Capture the cell that displays the provided text and extract its (x, y) central coordinate. 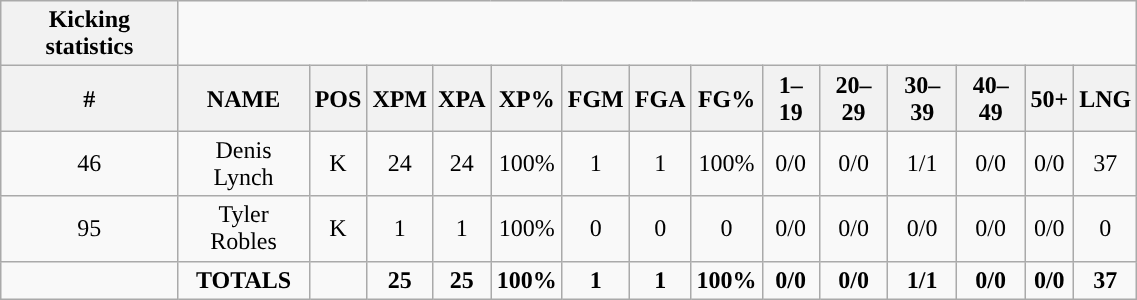
XPA (462, 98)
1–19 (790, 98)
20–29 (854, 98)
50+ (1050, 98)
46 (90, 164)
FGM (596, 98)
POS (338, 98)
95 (90, 228)
XPM (400, 98)
FG% (726, 98)
LNG (1106, 98)
40–49 (990, 98)
NAME (244, 98)
TOTALS (244, 280)
Kicking statistics (90, 34)
# (90, 98)
XP% (526, 98)
FGA (660, 98)
30–39 (922, 98)
Tyler Robles (244, 228)
Denis Lynch (244, 164)
